Search for the cell housing the specified text and yield its (x, y) center coordinate. 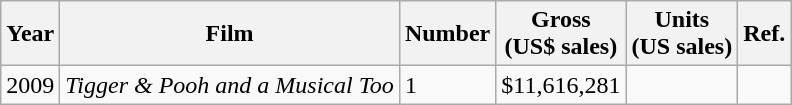
Tigger & Pooh and a Musical Too (230, 85)
Gross(US$ sales) (561, 34)
Units(US sales) (682, 34)
Number (447, 34)
Ref. (764, 34)
2009 (30, 85)
1 (447, 85)
$11,616,281 (561, 85)
Film (230, 34)
Year (30, 34)
